Find where the given text appears and provide that cell's center as (X, Y) coordinate. 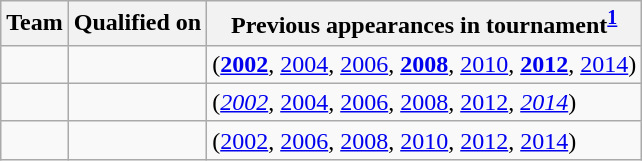
(2002, 2006, 2008, 2010, 2012, 2014) (424, 140)
Qualified on (137, 24)
(2002, 2004, 2006, 2008, 2012, 2014) (424, 102)
Previous appearances in tournament1 (424, 24)
(2002, 2004, 2006, 2008, 2010, 2012, 2014) (424, 64)
Team (35, 24)
